For the text-containing cell, return its midpoint in (X, Y) coordinate format. 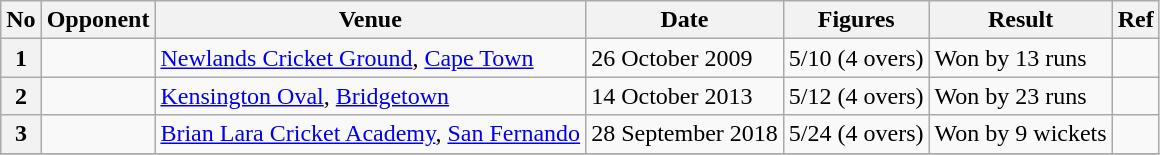
5/10 (4 overs) (856, 58)
Date (685, 20)
Won by 13 runs (1020, 58)
26 October 2009 (685, 58)
2 (21, 96)
1 (21, 58)
Won by 23 runs (1020, 96)
5/12 (4 overs) (856, 96)
Figures (856, 20)
5/24 (4 overs) (856, 134)
Won by 9 wickets (1020, 134)
Brian Lara Cricket Academy, San Fernando (370, 134)
28 September 2018 (685, 134)
Result (1020, 20)
Opponent (98, 20)
No (21, 20)
Kensington Oval, Bridgetown (370, 96)
14 October 2013 (685, 96)
Newlands Cricket Ground, Cape Town (370, 58)
Ref (1136, 20)
3 (21, 134)
Venue (370, 20)
